Locate the cell with the specified text and output its (X, Y) center coordinate. 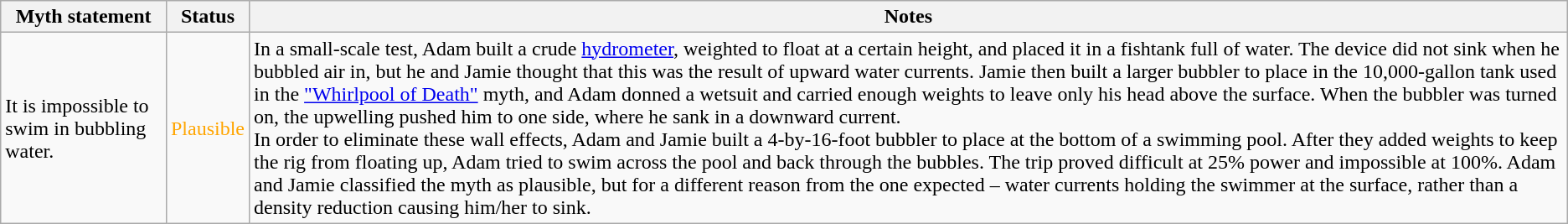
It is impossible to swim in bubbling water. (84, 128)
Notes (909, 17)
Myth statement (84, 17)
Plausible (208, 128)
Status (208, 17)
